Scan for the cell matching the given text and deliver its [x, y] coordinate at center. 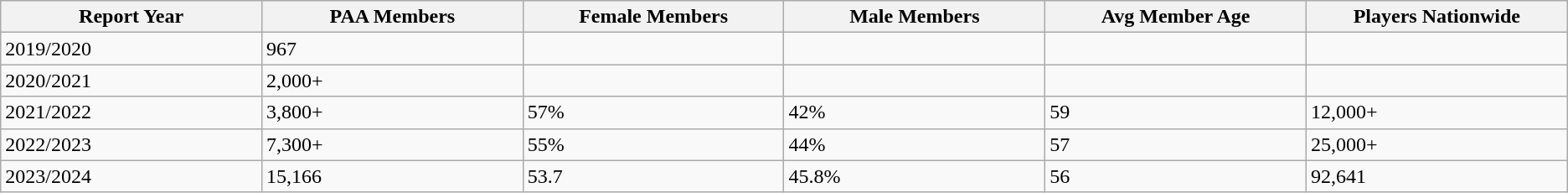
2022/2023 [132, 144]
92,641 [1436, 176]
55% [653, 144]
2023/2024 [132, 176]
45.8% [915, 176]
Avg Member Age [1176, 17]
PAA Members [392, 17]
Report Year [132, 17]
57% [653, 112]
2019/2020 [132, 49]
Female Members [653, 17]
967 [392, 49]
Players Nationwide [1436, 17]
2020/2021 [132, 81]
2,000+ [392, 81]
42% [915, 112]
Male Members [915, 17]
7,300+ [392, 144]
25,000+ [1436, 144]
2021/2022 [132, 112]
44% [915, 144]
3,800+ [392, 112]
12,000+ [1436, 112]
53.7 [653, 176]
59 [1176, 112]
56 [1176, 176]
57 [1176, 144]
15,166 [392, 176]
